Identify which cell holds the provided text, then report its [x, y] central coordinate. 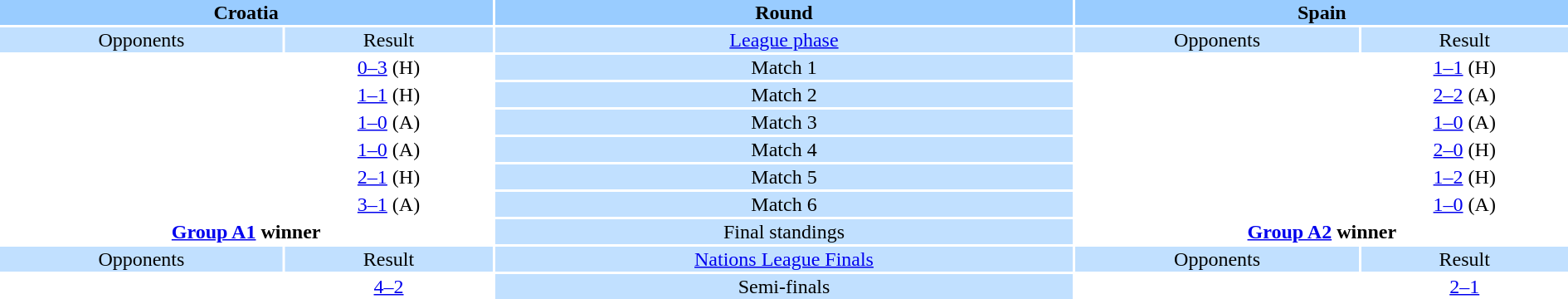
Round [783, 12]
4–2 [388, 287]
2–1 [1464, 287]
Match 4 [783, 149]
3–1 (A) [388, 204]
2–1 (H) [388, 177]
Match 1 [783, 67]
Nations League Finals [783, 259]
League phase [783, 40]
Spain [1322, 12]
Croatia [246, 12]
2–2 (A) [1464, 95]
Match 5 [783, 177]
Final standings [783, 232]
0–3 (H) [388, 67]
Group A2 winner [1322, 232]
Group A1 winner [246, 232]
1–2 (H) [1464, 177]
Match 2 [783, 95]
Semi-finals [783, 287]
2–0 (H) [1464, 149]
Match 3 [783, 122]
Match 6 [783, 204]
